Locate the cell with the specified text and output its [X, Y] center coordinate. 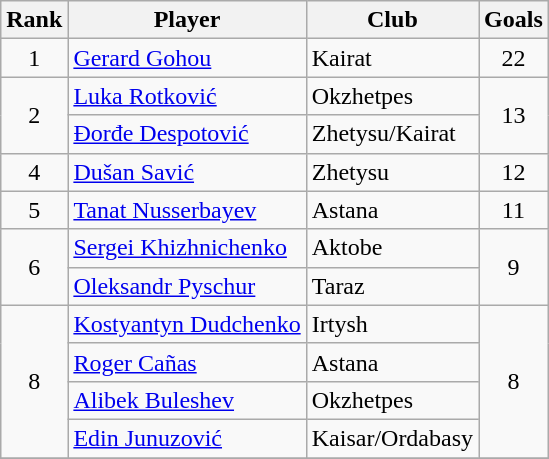
12 [514, 172]
Aktobe [392, 248]
Luka Rotković [187, 96]
Alibek Buleshev [187, 400]
Kairat [392, 58]
Player [187, 20]
Club [392, 20]
5 [34, 210]
13 [514, 115]
11 [514, 210]
Roger Cañas [187, 362]
Dušan Savić [187, 172]
Đorđe Despotović [187, 134]
2 [34, 115]
22 [514, 58]
6 [34, 267]
Zhetysu [392, 172]
Oleksandr Pyschur [187, 286]
Rank [34, 20]
9 [514, 267]
Irtysh [392, 324]
Gerard Gohou [187, 58]
Sergei Khizhnichenko [187, 248]
Taraz [392, 286]
Tanat Nusserbayev [187, 210]
Kostyantyn Dudchenko [187, 324]
Edin Junuzović [187, 438]
1 [34, 58]
4 [34, 172]
Goals [514, 20]
Zhetysu/Kairat [392, 134]
Kaisar/Ordabasy [392, 438]
